Pinpoint the cell where the given text exists, returning its [X, Y] midpoint coordinate. 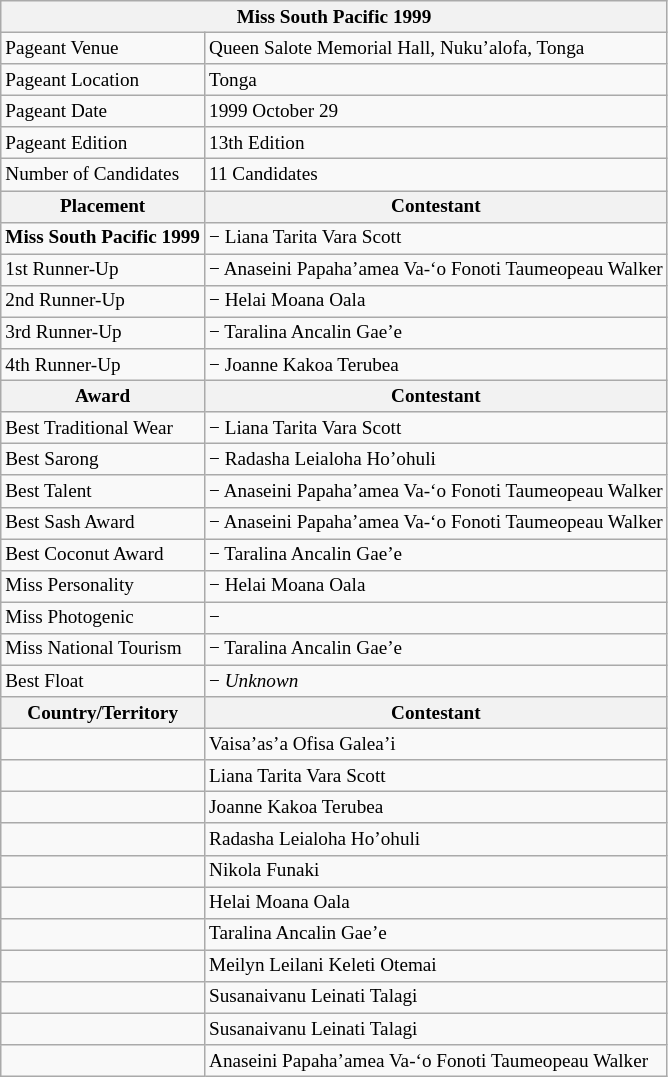
Pageant Venue [103, 48]
− Joanne Kakoa Terubea [436, 365]
Miss Photogenic [103, 618]
1st Runner-Up [103, 270]
Anaseini Papaha’amea Va-‘o Fonoti Taumeopeau Walker [436, 1061]
Placement [103, 206]
Best Sash Award [103, 523]
Liana Tarita Vara Scott [436, 776]
3rd Runner-Up [103, 333]
Miss National Tourism [103, 649]
1999 October 29 [436, 111]
Vaisa’as’a Ofisa Galea’i [436, 744]
2nd Runner-Up [103, 301]
Award [103, 396]
Best Sarong [103, 460]
Best Float [103, 681]
4th Runner-Up [103, 365]
Pageant Location [103, 80]
Radasha Leialoha Ho’ohuli [436, 839]
Pageant Date [103, 111]
Tonga [436, 80]
− [436, 618]
Country/Territory [103, 713]
11 Candidates [436, 175]
Miss Personality [103, 586]
− Radasha Leialoha Ho’ohuli [436, 460]
Pageant Edition [103, 143]
Number of Candidates [103, 175]
Taralina Ancalin Gae’e [436, 934]
Best Traditional Wear [103, 428]
Queen Salote Memorial Hall, Nuku’alofa, Tonga [436, 48]
Helai Moana Oala [436, 902]
13th Edition [436, 143]
− Unknown [436, 681]
Best Talent [103, 491]
Nikola Funaki [436, 871]
Meilyn Leilani Keleti Otemai [436, 966]
Best Coconut Award [103, 554]
Joanne Kakoa Terubea [436, 808]
